Capture the cell that displays the provided text and extract its [X, Y] central coordinate. 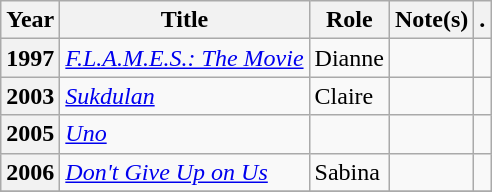
Don't Give Up on Us [184, 172]
Claire [349, 96]
. [482, 20]
Sabina [349, 172]
2005 [30, 134]
Role [349, 20]
F.L.A.M.E.S.: The Movie [184, 58]
Year [30, 20]
2003 [30, 96]
Sukdulan [184, 96]
Uno [184, 134]
Title [184, 20]
Note(s) [431, 20]
1997 [30, 58]
Dianne [349, 58]
2006 [30, 172]
